Detect which cell encompasses the target text, then output its [x, y] center coordinate. 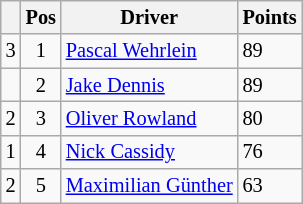
5 [41, 186]
Pascal Wehrlein [150, 51]
Nick Cassidy [150, 152]
76 [270, 152]
4 [41, 152]
80 [270, 118]
Points [270, 17]
Maximilian Günther [150, 186]
Jake Dennis [150, 85]
Pos [41, 17]
63 [270, 186]
Oliver Rowland [150, 118]
Driver [150, 17]
